Provide the (x, y) coordinate of the cell's center where the given text is located.  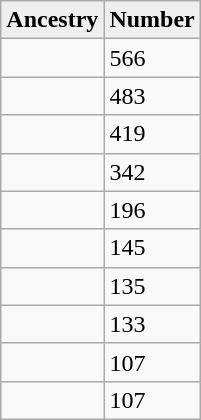
566 (152, 58)
133 (152, 324)
196 (152, 210)
483 (152, 96)
Number (152, 20)
342 (152, 172)
135 (152, 286)
Ancestry (52, 20)
145 (152, 248)
419 (152, 134)
